Return (x, y) of the center of cell containing provided text 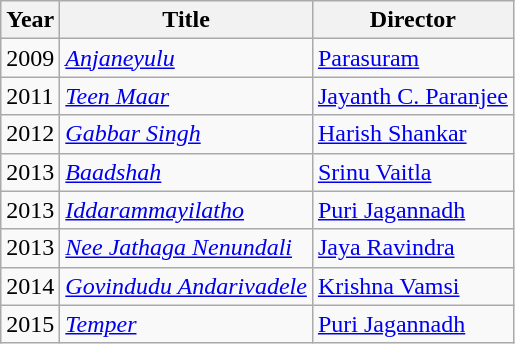
Anjaneyulu (186, 58)
Temper (186, 324)
Director (412, 20)
Srinu Vaitla (412, 172)
Parasuram (412, 58)
2015 (30, 324)
Jayanth C. Paranjee (412, 96)
2011 (30, 96)
2012 (30, 134)
Baadshah (186, 172)
Title (186, 20)
2014 (30, 286)
Harish Shankar (412, 134)
Iddarammayilatho (186, 210)
Teen Maar (186, 96)
Jaya Ravindra (412, 248)
Nee Jathaga Nenundali (186, 248)
Krishna Vamsi (412, 286)
Year (30, 20)
Gabbar Singh (186, 134)
Govindudu Andarivadele (186, 286)
2009 (30, 58)
